Output the (X, Y) coordinate of the center of the cell containing the given text.  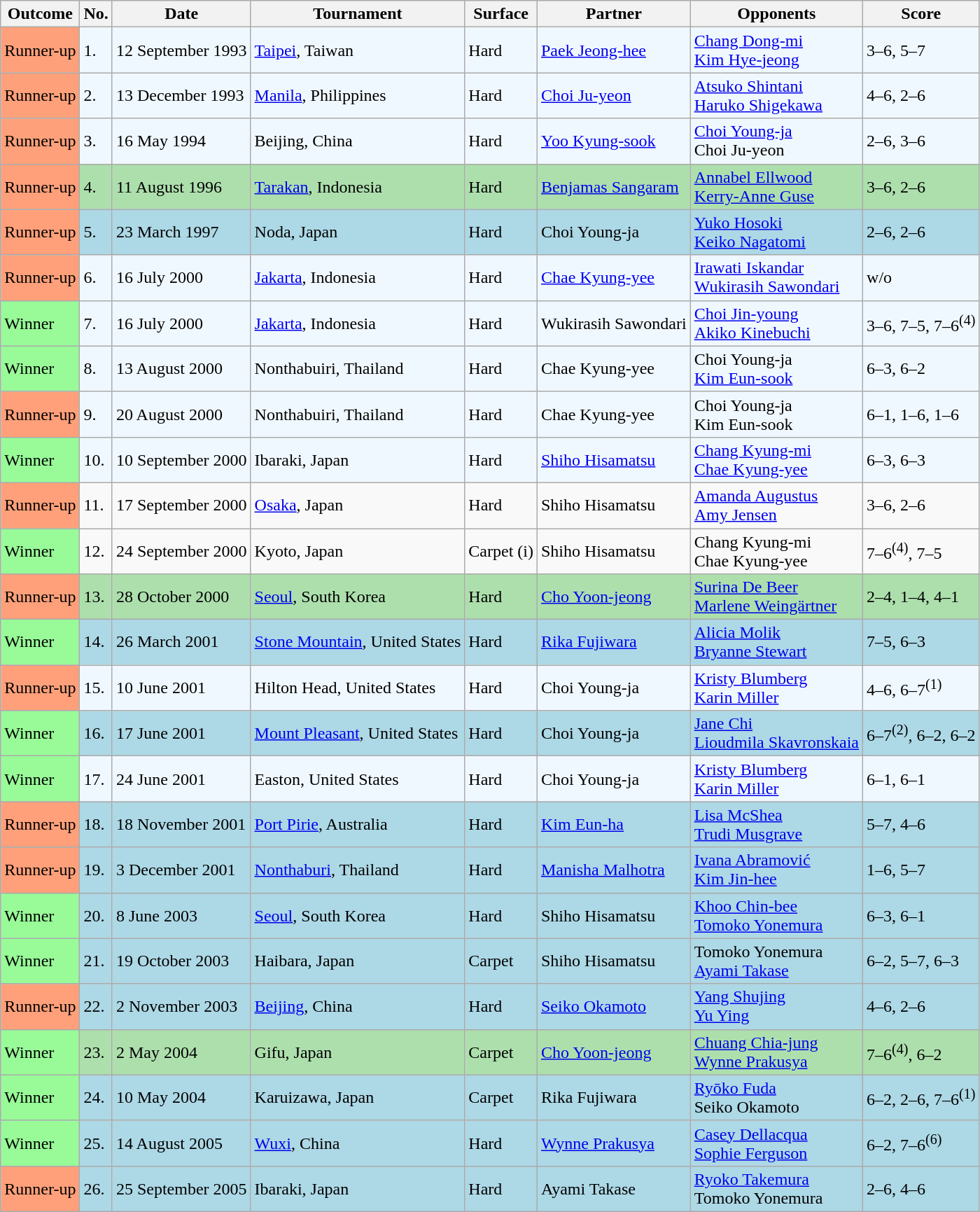
14. (96, 643)
Paek Jeong-hee (613, 50)
17. (96, 779)
Ryoko Takemura Tomoko Yonemura (776, 1189)
20 August 2000 (181, 415)
Port Pirie, Australia (358, 825)
6–3, 6–3 (921, 459)
7–6(4), 6–2 (921, 1052)
5. (96, 232)
Noda, Japan (358, 232)
Casey Dellacqua Sophie Ferguson (776, 1143)
4–6, 6–7(1) (921, 688)
7. (96, 323)
24. (96, 1098)
Chang Dong-mi Kim Hye-jeong (776, 50)
Irawati Iskandar Wukirasih Sawondari (776, 277)
Hilton Head, United States (358, 688)
8 June 2003 (181, 916)
19. (96, 870)
Jane Chi Lioudmila Skavronskaia (776, 734)
7–6(4), 7–5 (921, 550)
Kim Eun-ha (613, 825)
23. (96, 1052)
10 June 2001 (181, 688)
2–6, 2–6 (921, 232)
2 May 2004 (181, 1052)
2–6, 4–6 (921, 1189)
16. (96, 734)
Surface (501, 14)
18 November 2001 (181, 825)
Score (921, 14)
13. (96, 597)
Manila, Philippines (358, 95)
26 March 2001 (181, 643)
7–5, 6–3 (921, 643)
6–2, 7–6(6) (921, 1143)
6–1, 1–6, 1–6 (921, 415)
1–6, 5–7 (921, 870)
13 December 1993 (181, 95)
10 May 2004 (181, 1098)
6–3, 6–2 (921, 368)
12. (96, 550)
6–2, 5–7, 6–3 (921, 961)
24 June 2001 (181, 779)
6–2, 2–6, 7–6(1) (921, 1098)
Opponents (776, 14)
Tarakan, Indonesia (358, 186)
Partner (613, 14)
12 September 1993 (181, 50)
13 August 2000 (181, 368)
2. (96, 95)
10. (96, 459)
No. (96, 14)
14 August 2005 (181, 1143)
Seiko Okamoto (613, 1007)
Ivana Abramović Kim Jin-hee (776, 870)
9. (96, 415)
Haibara, Japan (358, 961)
16 May 1994 (181, 141)
25 September 2005 (181, 1189)
20. (96, 916)
28 October 2000 (181, 597)
Wukirasih Sawondari (613, 323)
6–3, 6–1 (921, 916)
17 September 2000 (181, 506)
19 October 2003 (181, 961)
Manisha Malhotra (613, 870)
3 December 2001 (181, 870)
Date (181, 14)
Nonthaburi, Thailand (358, 870)
3–6, 7–5, 7–6(4) (921, 323)
Yoo Kyung-sook (613, 141)
24 September 2000 (181, 550)
Easton, United States (358, 779)
1. (96, 50)
Tournament (358, 14)
Mount Pleasant, United States (358, 734)
Stone Mountain, United States (358, 643)
2–6, 3–6 (921, 141)
5–7, 4–6 (921, 825)
w/o (921, 277)
Surina De Beer Marlene Weingärtner (776, 597)
11. (96, 506)
2–4, 1–4, 4–1 (921, 597)
Benjamas Sangaram (613, 186)
Chuang Chia-jung Wynne Prakusya (776, 1052)
Ryōko Fuda Seiko Okamoto (776, 1098)
21. (96, 961)
3–6, 5–7 (921, 50)
Atsuko Shintani Haruko Shigekawa (776, 95)
Ayami Takase (613, 1189)
8. (96, 368)
Wuxi, China (358, 1143)
4. (96, 186)
26. (96, 1189)
Osaka, Japan (358, 506)
Khoo Chin-bee Tomoko Yonemura (776, 916)
Alicia Molik Bryanne Stewart (776, 643)
Choi Young-ja Choi Ju-yeon (776, 141)
17 June 2001 (181, 734)
2 November 2003 (181, 1007)
Wynne Prakusya (613, 1143)
6–1, 6–1 (921, 779)
10 September 2000 (181, 459)
Amanda Augustus Amy Jensen (776, 506)
Taipei, Taiwan (358, 50)
Choi Jin-young Akiko Kinebuchi (776, 323)
Gifu, Japan (358, 1052)
Lisa McShea Trudi Musgrave (776, 825)
23 March 1997 (181, 232)
Carpet (i) (501, 550)
3. (96, 141)
15. (96, 688)
18. (96, 825)
22. (96, 1007)
6. (96, 277)
Yang Shujing Yu Ying (776, 1007)
Kyoto, Japan (358, 550)
11 August 1996 (181, 186)
Choi Ju-yeon (613, 95)
Tomoko Yonemura Ayami Takase (776, 961)
Karuizawa, Japan (358, 1098)
Yuko Hosoki Keiko Nagatomi (776, 232)
6–7(2), 6–2, 6–2 (921, 734)
Outcome (41, 14)
25. (96, 1143)
Annabel Ellwood Kerry-Anne Guse (776, 186)
